For the text-containing cell, return its midpoint in (X, Y) coordinate format. 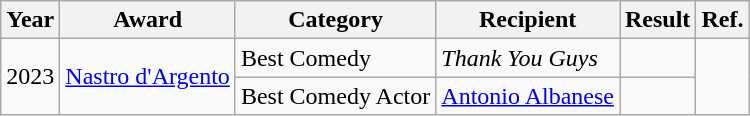
Ref. (722, 20)
Result (658, 20)
Recipient (528, 20)
Category (335, 20)
Best Comedy Actor (335, 96)
Best Comedy (335, 58)
Nastro d'Argento (148, 77)
Year (30, 20)
2023 (30, 77)
Thank You Guys (528, 58)
Award (148, 20)
Antonio Albanese (528, 96)
